Determine the [x, y] coordinate at the center of the cell enclosing the given text.  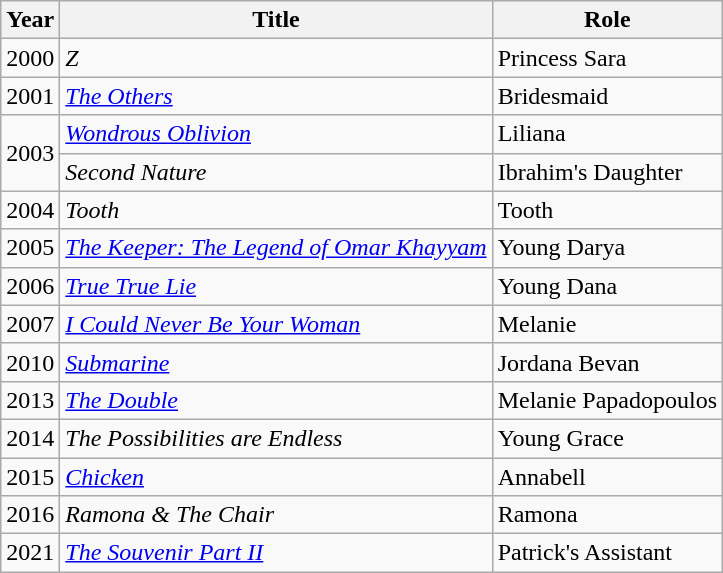
2005 [30, 248]
Liliana [607, 134]
Young Grace [607, 438]
True True Lie [276, 286]
Jordana Bevan [607, 362]
Title [276, 20]
Princess Sara [607, 58]
2010 [30, 362]
Patrick's Assistant [607, 553]
Second Nature [276, 172]
2021 [30, 553]
Melanie Papadopoulos [607, 400]
Annabell [607, 477]
Young Darya [607, 248]
Chicken [276, 477]
Z [276, 58]
2014 [30, 438]
Submarine [276, 362]
Role [607, 20]
The Others [276, 96]
Ramona [607, 515]
The Keeper: The Legend of Omar Khayyam [276, 248]
2007 [30, 324]
2000 [30, 58]
The Souvenir Part II [276, 553]
2004 [30, 210]
2013 [30, 400]
Bridesmaid [607, 96]
2006 [30, 286]
2003 [30, 153]
Young Dana [607, 286]
Wondrous Oblivion [276, 134]
Ibrahim's Daughter [607, 172]
The Possibilities are Endless [276, 438]
Melanie [607, 324]
Year [30, 20]
2016 [30, 515]
2001 [30, 96]
The Double [276, 400]
2015 [30, 477]
I Could Never Be Your Woman [276, 324]
Ramona & The Chair [276, 515]
